Return [X, Y] of the center of cell containing provided text 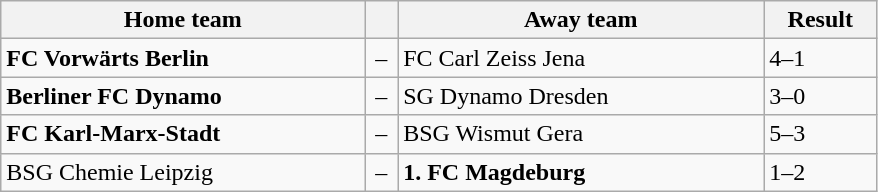
FC Vorwärts Berlin [183, 58]
1. FC Magdeburg [581, 172]
Result [820, 20]
Away team [581, 20]
BSG Chemie Leipzig [183, 172]
FC Carl Zeiss Jena [581, 58]
SG Dynamo Dresden [581, 96]
1–2 [820, 172]
BSG Wismut Gera [581, 134]
Home team [183, 20]
Berliner FC Dynamo [183, 96]
FC Karl-Marx-Stadt [183, 134]
3–0 [820, 96]
4–1 [820, 58]
5–3 [820, 134]
